Find where the given text appears and provide that cell's center as [x, y] coordinate. 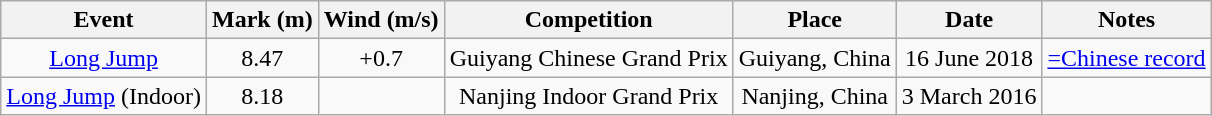
Long Jump (Indoor) [104, 96]
Nanjing, China [814, 96]
8.18 [262, 96]
Wind (m/s) [381, 20]
Guiyang Chinese Grand Prix [588, 58]
Event [104, 20]
Nanjing Indoor Grand Prix [588, 96]
Notes [1126, 20]
Date [969, 20]
Long Jump [104, 58]
Mark (m) [262, 20]
Place [814, 20]
Competition [588, 20]
Guiyang, China [814, 58]
8.47 [262, 58]
+0.7 [381, 58]
3 March 2016 [969, 96]
16 June 2018 [969, 58]
=Chinese record [1126, 58]
